Provide the [x, y] coordinate of the cell's center where the given text is located.  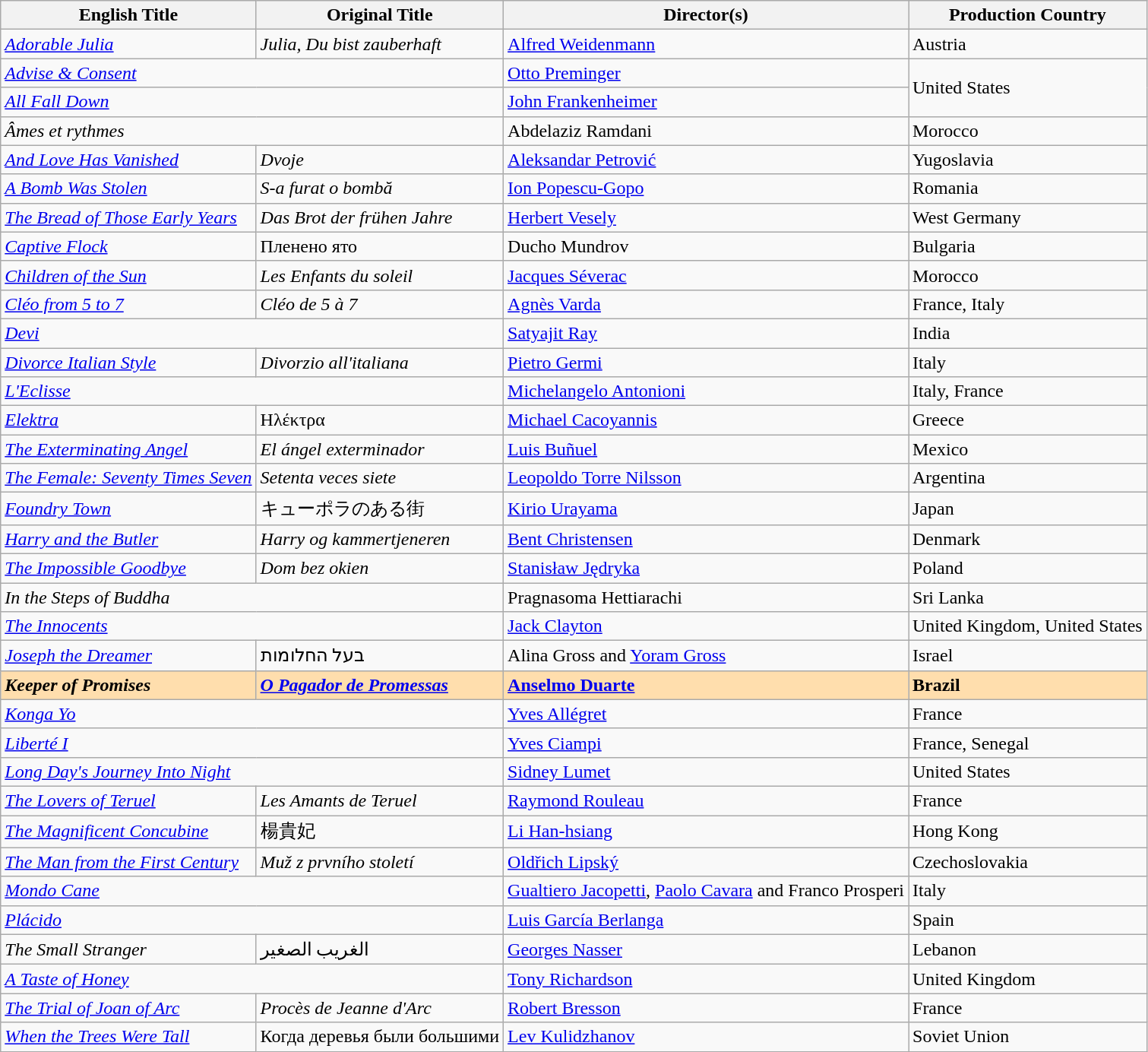
キューポラのある街 [380, 509]
Israel [1028, 656]
Dvoje [380, 160]
Lebanon [1028, 949]
Spain [1028, 920]
Oldřich Lipský [707, 862]
Aleksandar Petrović [707, 160]
Japan [1028, 509]
All Fall Down [252, 102]
S-a furat o bombă [380, 189]
Âmes et rythmes [252, 131]
Kirio Urayama [707, 509]
Yves Ciampi [707, 743]
Harry and the Butler [128, 539]
Procès de Jeanne d'Arc [380, 1008]
楊貴妃 [380, 832]
Romania [1028, 189]
Konga Yo [252, 714]
Yugoslavia [1028, 160]
Devi [252, 333]
The Man from the First Century [128, 862]
Li Han-hsiang [707, 832]
Foundry Town [128, 509]
Gualtiero Jacopetti, Paolo Cavara and Franco Prosperi [707, 891]
Cléo from 5 to 7 [128, 304]
Bent Christensen [707, 539]
Captive Flock [128, 246]
When the Trees Were Tall [128, 1037]
Joseph the Dreamer [128, 656]
Pragnasoma Hettiarachi [707, 597]
Director(s) [707, 15]
Czechoslovakia [1028, 862]
France, Senegal [1028, 743]
Advise & Consent [252, 73]
L'Eclisse [252, 391]
Divorce Italian Style [128, 363]
Luis García Berlanga [707, 920]
Production Country [1028, 15]
الغريب الصغير [380, 949]
Muž z prvního století [380, 862]
Mondo Cane [252, 891]
Liberté I [252, 743]
Lev Kulidzhanov [707, 1037]
Ducho Mundrov [707, 246]
Original Title [380, 15]
Poland [1028, 568]
O Pagador de Promessas [380, 685]
The Innocents [252, 626]
Jack Clayton [707, 626]
Michelangelo Antonioni [707, 391]
Julia, Du bist zauberhaft [380, 44]
Austria [1028, 44]
Пленено ято [380, 246]
Agnès Varda [707, 304]
Raymond Rouleau [707, 800]
Ηλέκτρα [380, 420]
Tony Richardson [707, 979]
The Female: Seventy Times Seven [128, 478]
The Magnificent Concubine [128, 832]
And Love Has Vanished [128, 160]
The Small Stranger [128, 949]
Sidney Lumet [707, 772]
Les Amants de Teruel [380, 800]
Setenta veces siete [380, 478]
Alfred Weidenmann [707, 44]
Hong Kong [1028, 832]
Michael Cacoyannis [707, 420]
The Lovers of Teruel [128, 800]
Когда деревья были большими [380, 1037]
Greece [1028, 420]
El ángel exterminador [380, 449]
Luis Buñuel [707, 449]
Satyajit Ray [707, 333]
John Frankenheimer [707, 102]
The Bread of Those Early Years [128, 217]
Bulgaria [1028, 246]
Alina Gross and Yoram Gross [707, 656]
A Taste of Honey [252, 979]
Brazil [1028, 685]
Pietro Germi [707, 363]
Adorable Julia [128, 44]
The Exterminating Angel [128, 449]
Herbert Vesely [707, 217]
Dom bez okien [380, 568]
West Germany [1028, 217]
In the Steps of Buddha [252, 597]
United Kingdom, United States [1028, 626]
Robert Bresson [707, 1008]
Stanisław Jędryka [707, 568]
Sri Lanka [1028, 597]
Anselmo Duarte [707, 685]
Harry og kammertjeneren [380, 539]
Children of the Sun [128, 275]
Denmark [1028, 539]
The Trial of Joan of Arc [128, 1008]
Das Brot der frühen Jahre [380, 217]
Ion Popescu-Gopo [707, 189]
Cléo de 5 à 7 [380, 304]
France, Italy [1028, 304]
Italy, France [1028, 391]
בעל החלומות [380, 656]
Long Day's Journey Into Night [252, 772]
United Kingdom [1028, 979]
Soviet Union [1028, 1037]
Otto Preminger [707, 73]
The Impossible Goodbye [128, 568]
Les Enfants du soleil [380, 275]
Georges Nasser [707, 949]
Leopoldo Torre Nilsson [707, 478]
Argentina [1028, 478]
Plácido [252, 920]
Yves Allégret [707, 714]
Abdelaziz Ramdani [707, 131]
Keeper of Promises [128, 685]
Jacques Séverac [707, 275]
A Bomb Was Stolen [128, 189]
English Title [128, 15]
Elektra [128, 420]
India [1028, 333]
Divorzio all'italiana [380, 363]
Mexico [1028, 449]
